Return the (x, y) coordinate for the center point of the cell that contains the specified text.  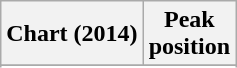
Chart (2014) (72, 34)
Peakposition (189, 34)
